Search for the cell housing the specified text and yield its [x, y] center coordinate. 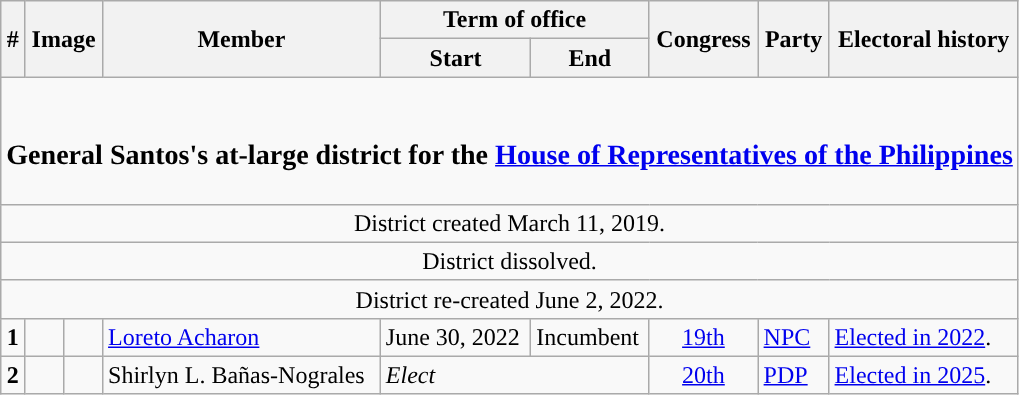
District created March 11, 2019. [510, 223]
Member [242, 39]
Loreto Acharon [242, 337]
2 [13, 375]
19th [704, 337]
End [590, 58]
Elected in 2025. [924, 375]
Elected in 2022. [924, 337]
Congress [704, 39]
Image [64, 39]
Party [794, 39]
1 [13, 337]
Electoral history [924, 39]
General Santos's at-large district for the House of Representatives of the Philippines [510, 140]
Shirlyn L. Bañas-Nograles [242, 375]
Elect [514, 375]
Start [456, 58]
Incumbent [590, 337]
NPC [794, 337]
June 30, 2022 [456, 337]
PDP [794, 375]
Term of office [514, 20]
20th [704, 375]
District dissolved. [510, 261]
# [13, 39]
District re-created June 2, 2022. [510, 299]
